Scan for the cell matching the given text and deliver its (x, y) coordinate at center. 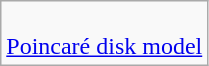
Poincaré disk model (104, 34)
